Output the (X, Y) coordinate of the center of the cell containing the given text.  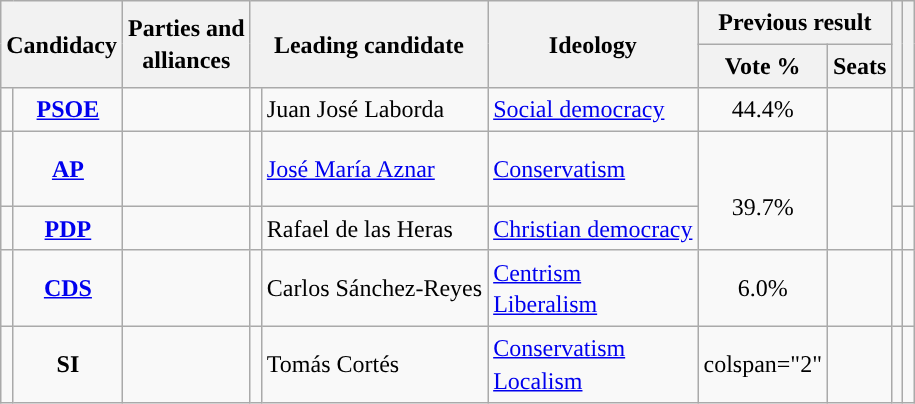
Seats (859, 66)
Previous result (795, 22)
PSOE (68, 110)
39.7% (763, 190)
ConservatismLocalism (593, 364)
Leading candidate (368, 44)
CDS (68, 288)
Vote % (763, 66)
Candidacy (62, 44)
Carlos Sánchez-Reyes (374, 288)
Conservatism (593, 169)
Juan José Laborda (374, 110)
AP (68, 169)
Rafael de las Heras (374, 228)
Parties andalliances (187, 44)
Tomás Cortés (374, 364)
SI (68, 364)
Christian democracy (593, 228)
Social democracy (593, 110)
colspan="2" (763, 364)
CentrismLiberalism (593, 288)
Ideology (593, 44)
José María Aznar (374, 169)
PDP (68, 228)
44.4% (763, 110)
6.0% (763, 288)
